Pinpoint the cell where the given text exists, returning its (x, y) midpoint coordinate. 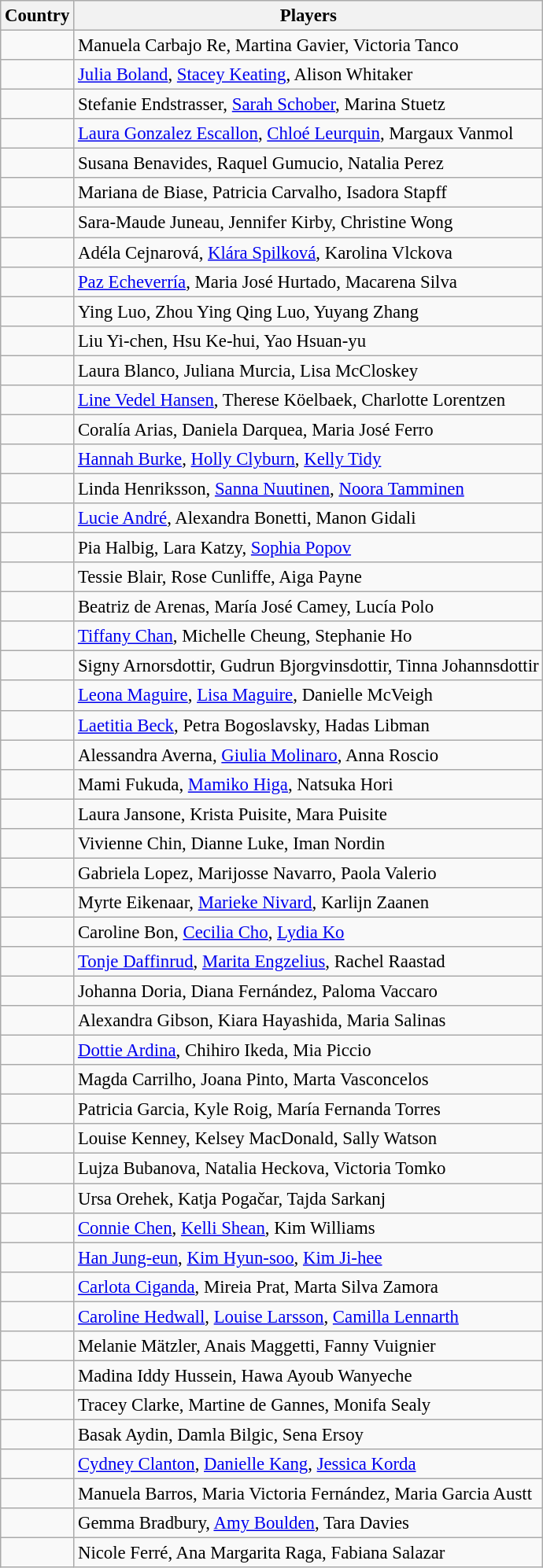
Leona Maguire, Lisa Maguire, Danielle McVeigh (308, 696)
Coralía Arias, Daniela Darquea, Maria José Ferro (308, 429)
Line Vedel Hansen, Therese Köelbaek, Charlotte Lorentzen (308, 400)
Signy Arnorsdottir, Gudrun Bjorgvinsdottir, Tinna Johannsdottir (308, 666)
Adéla Cejnarová, Klára Spilková, Karolina Vlckova (308, 252)
Laura Gonzalez Escallon, Chloé Leurquin, Margaux Vanmol (308, 134)
Vivienne Chin, Dianne Luke, Iman Nordin (308, 844)
Dottie Ardina, Chihiro Ikeda, Mia Piccio (308, 1051)
Mami Fukuda, Mamiko Higa, Natsuka Hori (308, 784)
Madina Iddy Hussein, Hawa Ayoub Wanyeche (308, 1375)
Louise Kenney, Kelsey MacDonald, Sally Watson (308, 1139)
Tonje Daffinrud, Marita Engzelius, Rachel Raastad (308, 962)
Ursa Orehek, Katja Pogačar, Tajda Sarkanj (308, 1198)
Mariana de Biase, Patricia Carvalho, Isadora Stapff (308, 193)
Johanna Doria, Diana Fernández, Paloma Vaccaro (308, 992)
Players (308, 16)
Laetitia Beck, Petra Bogoslavsky, Hadas Libman (308, 725)
Caroline Hedwall, Louise Larsson, Camilla Lennarth (308, 1316)
Melanie Mätzler, Anais Maggetti, Fanny Vuignier (308, 1346)
Manuela Barros, Maria Victoria Fernández, Maria Garcia Austt (308, 1494)
Lujza Bubanova, Natalia Heckova, Victoria Tomko (308, 1169)
Liu Yi-chen, Hsu Ke-hui, Yao Hsuan-yu (308, 340)
Alexandra Gibson, Kiara Hayashida, Maria Salinas (308, 1021)
Carlota Ciganda, Mireia Prat, Marta Silva Zamora (308, 1286)
Tessie Blair, Rose Cunliffe, Aiga Payne (308, 577)
Julia Boland, Stacey Keating, Alison Whitaker (308, 75)
Caroline Bon, Cecilia Cho, Lydia Ko (308, 932)
Sara-Maude Juneau, Jennifer Kirby, Christine Wong (308, 223)
Connie Chen, Kelli Shean, Kim Williams (308, 1228)
Linda Henriksson, Sanna Nuutinen, Noora Tamminen (308, 488)
Laura Blanco, Juliana Murcia, Lisa McCloskey (308, 370)
Tiffany Chan, Michelle Cheung, Stephanie Ho (308, 636)
Lucie André, Alexandra Bonetti, Manon Gidali (308, 518)
Hannah Burke, Holly Clyburn, Kelly Tidy (308, 459)
Pia Halbig, Lara Katzy, Sophia Popov (308, 548)
Beatriz de Arenas, María José Camey, Lucía Polo (308, 607)
Ying Luo, Zhou Ying Qing Luo, Yuyang Zhang (308, 311)
Han Jung-eun, Kim Hyun-soo, Kim Ji-hee (308, 1257)
Laura Jansone, Krista Puisite, Mara Puisite (308, 814)
Susana Benavides, Raquel Gumucio, Natalia Perez (308, 164)
Paz Echeverría, Maria José Hurtado, Macarena Silva (308, 282)
Alessandra Averna, Giulia Molinaro, Anna Roscio (308, 755)
Manuela Carbajo Re, Martina Gavier, Victoria Tanco (308, 46)
Country (38, 16)
Gemma Bradbury, Amy Boulden, Tara Davies (308, 1523)
Cydney Clanton, Danielle Kang, Jessica Korda (308, 1464)
Basak Aydin, Damla Bilgic, Sena Ersoy (308, 1434)
Myrte Eikenaar, Marieke Nivard, Karlijn Zaanen (308, 903)
Gabriela Lopez, Marijosse Navarro, Paola Valerio (308, 873)
Magda Carrilho, Joana Pinto, Marta Vasconcelos (308, 1080)
Nicole Ferré, Ana Margarita Raga, Fabiana Salazar (308, 1553)
Tracey Clarke, Martine de Gannes, Monifa Sealy (308, 1405)
Patricia Garcia, Kyle Roig, María Fernanda Torres (308, 1110)
Stefanie Endstrasser, Sarah Schober, Marina Stuetz (308, 105)
